Output the (x, y) coordinate of the center of the cell containing the given text.  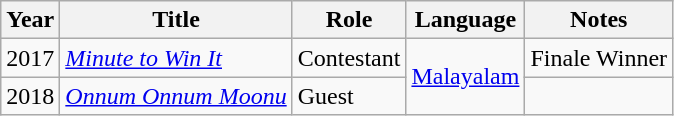
Minute to Win It (176, 58)
Year (30, 20)
Finale Winner (599, 58)
Notes (599, 20)
2017 (30, 58)
2018 (30, 96)
Guest (349, 96)
Contestant (349, 58)
Malayalam (466, 77)
Title (176, 20)
Language (466, 20)
Role (349, 20)
Onnum Onnum Moonu (176, 96)
